Identify which cell holds the provided text, then report its (X, Y) central coordinate. 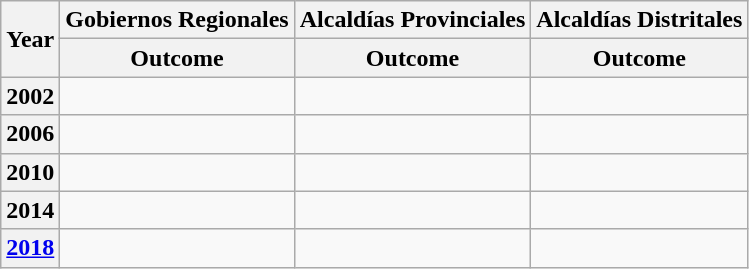
Alcaldías Distritales (640, 20)
2018 (30, 248)
2010 (30, 172)
Alcaldías Provinciales (412, 20)
2014 (30, 210)
Gobiernos Regionales (177, 20)
2006 (30, 134)
2002 (30, 96)
Year (30, 39)
